Provide the [X, Y] coordinate of the cell's center where the given text is located.  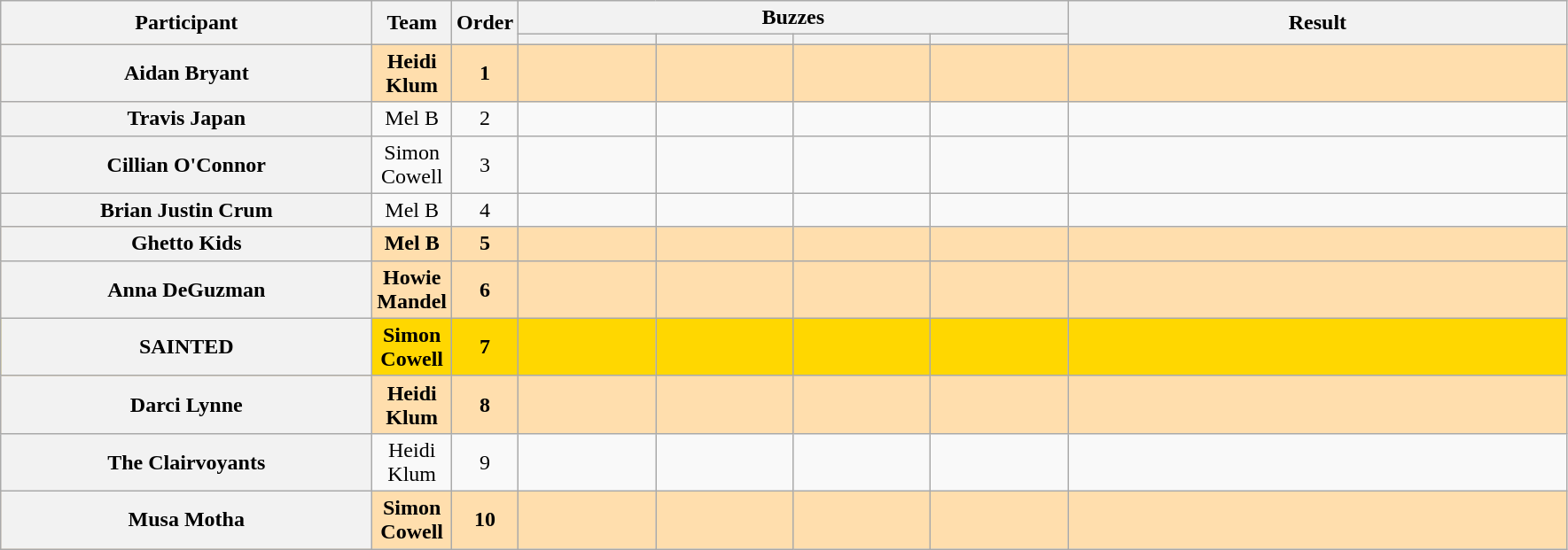
7 [486, 347]
Musa Motha [186, 519]
6 [486, 289]
Travis Japan [186, 119]
1 [486, 73]
Anna DeGuzman [186, 289]
Result [1317, 23]
4 [486, 210]
Aidan Bryant [186, 73]
Participant [186, 23]
Team [412, 23]
Darci Lynne [186, 404]
9 [486, 462]
The Clairvoyants [186, 462]
3 [486, 165]
Brian Justin Crum [186, 210]
Buzzes [793, 18]
5 [486, 244]
Howie Mandel [412, 289]
Cillian O'Connor [186, 165]
8 [486, 404]
Order [486, 23]
10 [486, 519]
SAINTED [186, 347]
2 [486, 119]
Ghetto Kids [186, 244]
